Detect which cell encompasses the target text, then output its (X, Y) center coordinate. 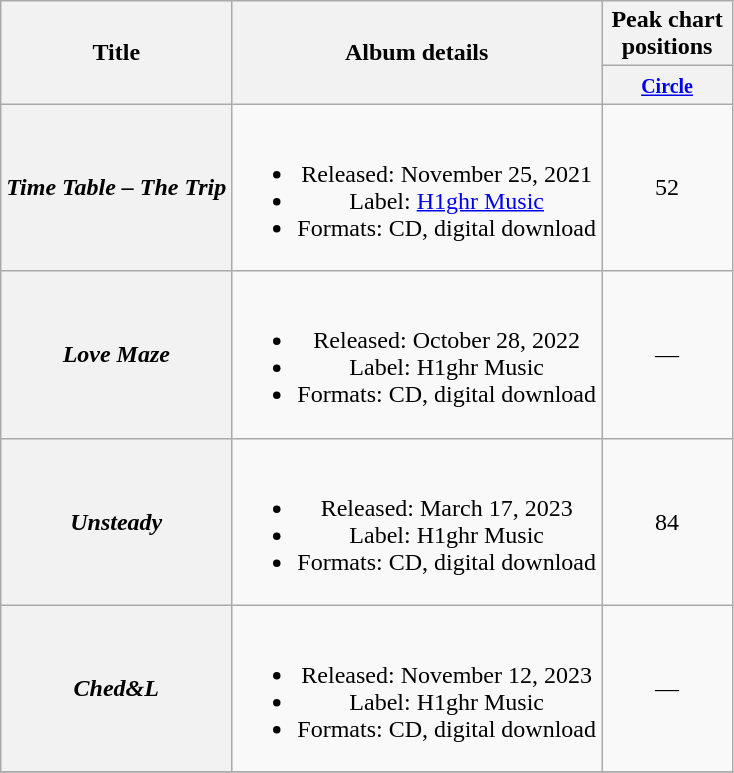
52 (668, 188)
Unsteady (116, 522)
Circle (668, 85)
Released: November 12, 2023Label: H1ghr MusicFormats: CD, digital download (417, 688)
84 (668, 522)
Ched&L (116, 688)
Love Maze (116, 354)
Title (116, 52)
Time Table – The Trip (116, 188)
Peak chart positions (668, 34)
Released: March 17, 2023Label: H1ghr MusicFormats: CD, digital download (417, 522)
Released: November 25, 2021Label: H1ghr MusicFormats: CD, digital download (417, 188)
Album details (417, 52)
Released: October 28, 2022Label: H1ghr MusicFormats: CD, digital download (417, 354)
